Return (X, Y) of the center of cell containing provided text 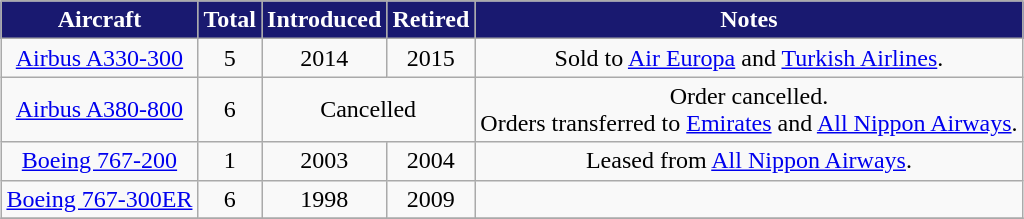
Retired (431, 20)
2009 (431, 199)
Boeing 767-300ER (100, 199)
5 (230, 58)
Boeing 767-200 (100, 161)
Leased from All Nippon Airways. (749, 161)
Airbus A380-800 (100, 110)
Aircraft (100, 20)
2015 (431, 58)
2004 (431, 161)
1998 (324, 199)
Airbus A330-300 (100, 58)
Total (230, 20)
2014 (324, 58)
Order cancelled.Orders transferred to Emirates and All Nippon Airways. (749, 110)
Notes (749, 20)
2003 (324, 161)
1 (230, 161)
Introduced (324, 20)
Cancelled (368, 110)
Sold to Air Europa and Turkish Airlines. (749, 58)
